Output the (X, Y) coordinate of the center of the cell containing the given text.  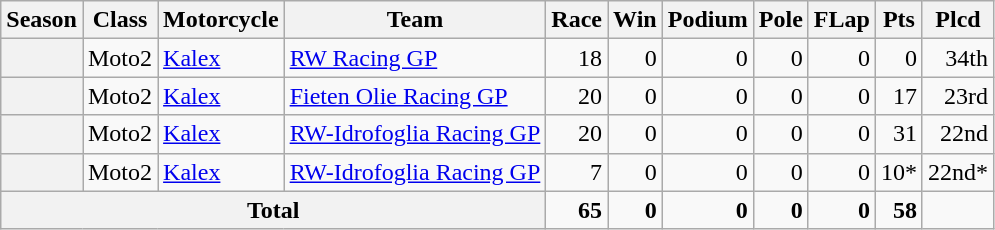
17 (898, 96)
22nd* (958, 172)
34th (958, 58)
Fieten Olie Racing GP (415, 96)
23rd (958, 96)
Podium (708, 20)
18 (577, 58)
Motorcycle (222, 20)
7 (577, 172)
Win (636, 20)
65 (577, 210)
Pts (898, 20)
Total (274, 210)
Race (577, 20)
Pole (780, 20)
Season (42, 20)
58 (898, 210)
RW Racing GP (415, 58)
Team (415, 20)
31 (898, 134)
FLap (842, 20)
Plcd (958, 20)
Class (120, 20)
22nd (958, 134)
10* (898, 172)
